Determine the (X, Y) coordinate at the center of the cell enclosing the given text.  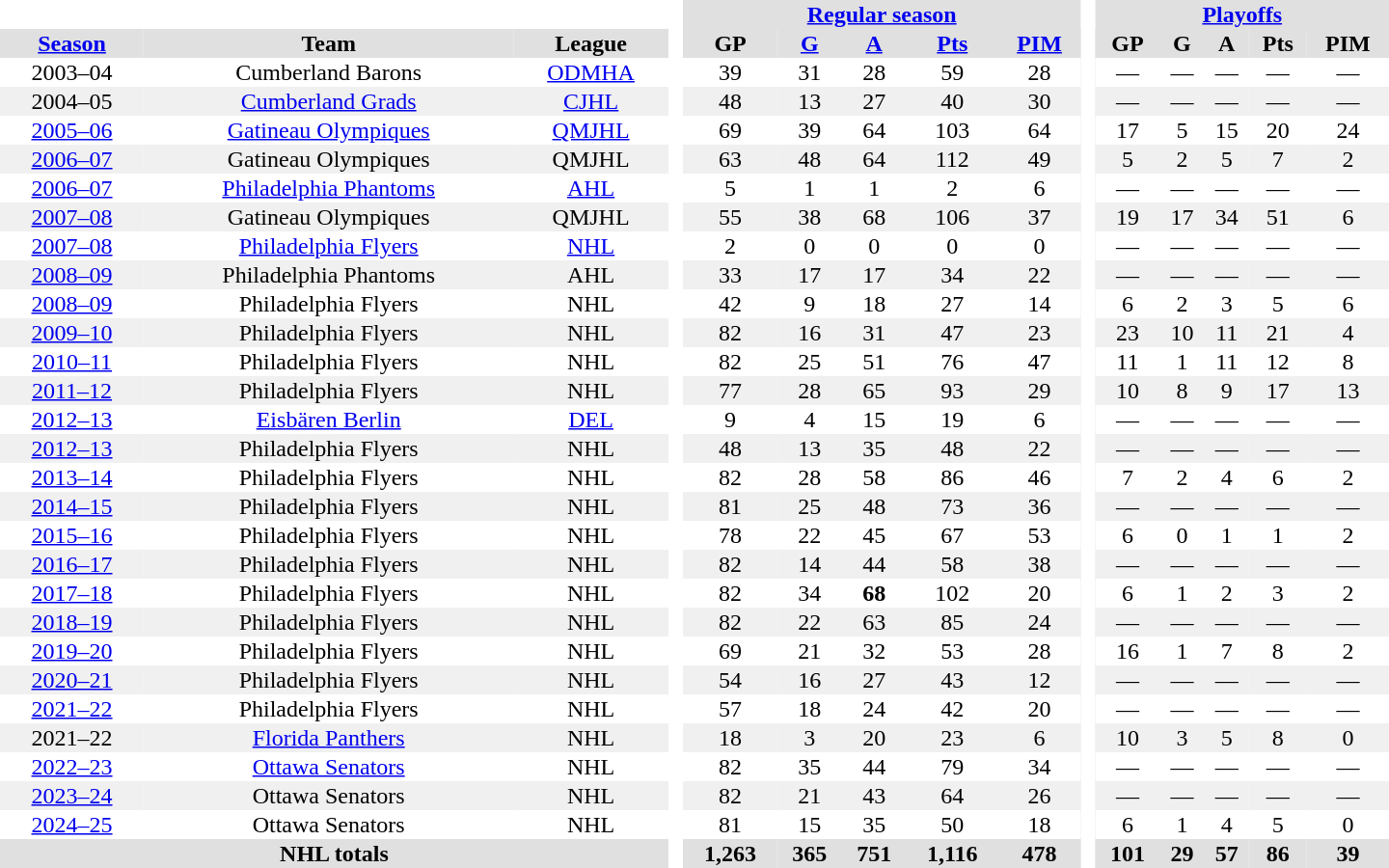
2023–24 (71, 796)
49 (1040, 159)
2017–18 (71, 593)
751 (874, 854)
2016–17 (71, 564)
85 (953, 622)
106 (953, 217)
79 (953, 767)
2004–05 (71, 101)
Regular season (882, 14)
2011–12 (71, 391)
73 (953, 506)
Team (328, 43)
365 (810, 854)
37 (1040, 217)
33 (730, 275)
54 (730, 680)
50 (953, 825)
103 (953, 130)
Season (71, 43)
1,116 (953, 854)
1,263 (730, 854)
26 (1040, 796)
Florida Panthers (328, 738)
36 (1040, 506)
30 (1040, 101)
2020–21 (71, 680)
2005–06 (71, 130)
45 (874, 535)
40 (953, 101)
2014–15 (71, 506)
2018–19 (71, 622)
2015–16 (71, 535)
Cumberland Grads (328, 101)
77 (730, 391)
ODMHA (590, 72)
2013–14 (71, 477)
78 (730, 535)
67 (953, 535)
46 (1040, 477)
2009–10 (71, 333)
2022–23 (71, 767)
Playoffs (1242, 14)
112 (953, 159)
2010–11 (71, 362)
CJHL (590, 101)
League (590, 43)
101 (1129, 854)
93 (953, 391)
2019–20 (71, 651)
59 (953, 72)
2024–25 (71, 825)
32 (874, 651)
478 (1040, 854)
76 (953, 362)
65 (874, 391)
Eisbären Berlin (328, 420)
55 (730, 217)
Cumberland Barons (328, 72)
2003–04 (71, 72)
102 (953, 593)
NHL totals (334, 854)
DEL (590, 420)
